Detect which cell encompasses the target text, then output its [X, Y] center coordinate. 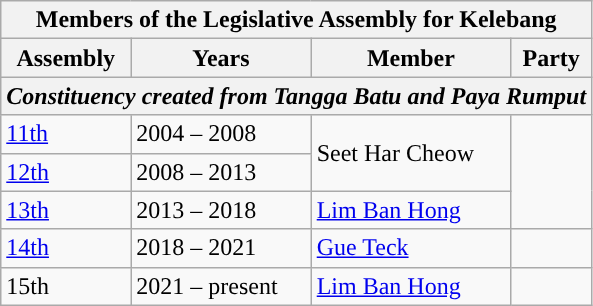
14th [66, 248]
2013 – 2018 [221, 210]
Gue Teck [410, 248]
12th [66, 172]
11th [66, 134]
2004 – 2008 [221, 134]
Member [410, 58]
2008 – 2013 [221, 172]
15th [66, 286]
Members of the Legislative Assembly for Kelebang [296, 20]
Constituency created from Tangga Batu and Paya Rumput [296, 96]
13th [66, 210]
2018 – 2021 [221, 248]
Years [221, 58]
Seet Har Cheow [410, 153]
Party [552, 58]
2021 – present [221, 286]
Assembly [66, 58]
